Capture the cell that displays the provided text and extract its (X, Y) central coordinate. 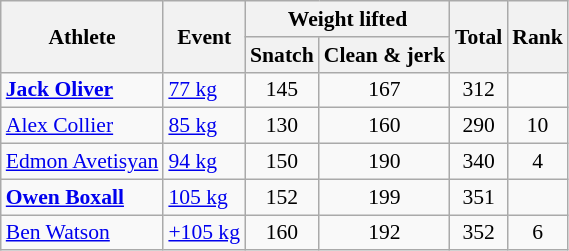
Athlete (82, 36)
Ben Watson (82, 233)
167 (384, 90)
290 (478, 126)
94 kg (204, 162)
145 (282, 90)
85 kg (204, 126)
Jack Oliver (82, 90)
6 (538, 233)
Rank (538, 36)
351 (478, 197)
Clean & jerk (384, 55)
199 (384, 197)
Edmon Avetisyan (82, 162)
352 (478, 233)
312 (478, 90)
Owen Boxall (82, 197)
192 (384, 233)
Total (478, 36)
340 (478, 162)
152 (282, 197)
105 kg (204, 197)
150 (282, 162)
Event (204, 36)
130 (282, 126)
Snatch (282, 55)
+105 kg (204, 233)
77 kg (204, 90)
Alex Collier (82, 126)
Weight lifted (348, 19)
190 (384, 162)
10 (538, 126)
4 (538, 162)
